Determine the [x, y] coordinate at the center of the cell enclosing the given text.  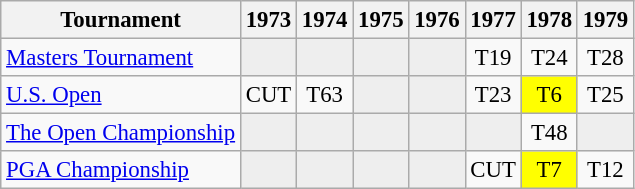
1977 [493, 20]
The Open Championship [121, 133]
T28 [605, 58]
T19 [493, 58]
1973 [268, 20]
T12 [605, 170]
T63 [325, 95]
T7 [549, 170]
T48 [549, 133]
1978 [549, 20]
T25 [605, 95]
T23 [493, 95]
1976 [437, 20]
T6 [549, 95]
U.S. Open [121, 95]
1974 [325, 20]
T24 [549, 58]
Tournament [121, 20]
Masters Tournament [121, 58]
PGA Championship [121, 170]
1979 [605, 20]
1975 [381, 20]
